Detect which cell encompasses the target text, then output its [X, Y] center coordinate. 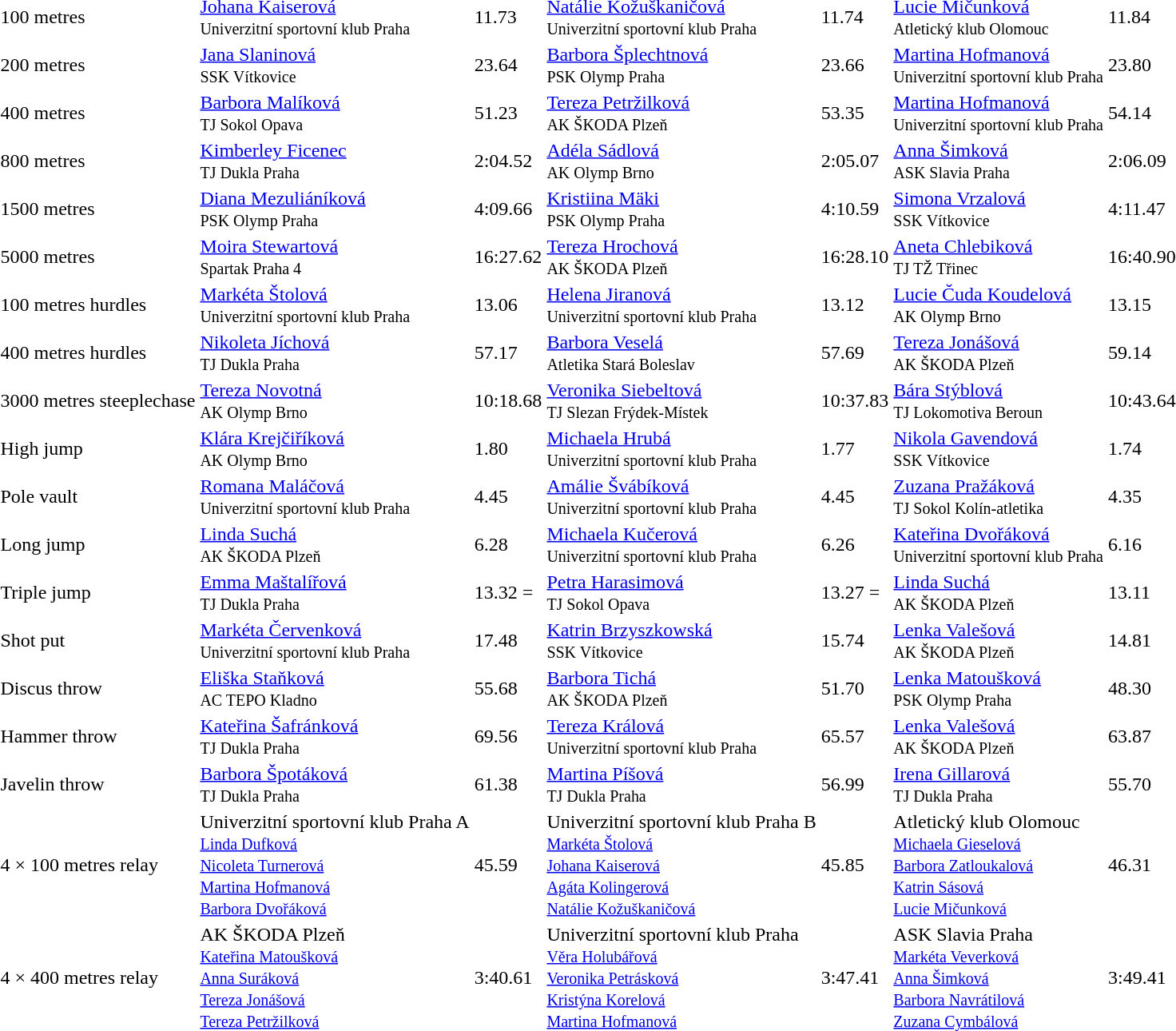
13.12 [855, 305]
Univerzitní sportovní klub Praha BMarkéta ŠtolováJohana KaiserováAgáta KolingerováNatálie Kožuškaničová [681, 865]
Moira Stewartová Spartak Praha 4 [335, 257]
Tereza PetržilkováAK ŠKODA Plzeň [681, 113]
51.70 [855, 689]
45.85 [855, 865]
Anna ŠimkováASK Slavia Praha [999, 161]
51.23 [508, 113]
13.32 = [508, 593]
Michaela HrubáUniverzitní sportovní klub Praha [681, 449]
57.69 [855, 353]
Emma MaštalířováTJ Dukla Praha [335, 593]
17.48 [508, 641]
Barbora ŠpotákováTJ Dukla Praha [335, 785]
13.06 [508, 305]
Martina PíšováTJ Dukla Praha [681, 785]
1.77 [855, 449]
Romana MaláčováUniverzitní sportovní klub Praha [335, 497]
10:18.68 [508, 401]
4:09.66 [508, 209]
Simona VrzalováSSK Vítkovice [999, 209]
1.80 [508, 449]
Kristiina MäkiPSK Olymp Praha [681, 209]
56.99 [855, 785]
6.28 [508, 545]
Markéta ŠtolováUniverzitní sportovní klub Praha [335, 305]
Klára KrejčiříkováAK Olymp Brno [335, 449]
Eliška StaňkováAC TEPO Kladno [335, 689]
Kateřina ŠafránkováTJ Dukla Praha [335, 737]
Diana MezuliáníkováPSK Olymp Praha [335, 209]
Tereza HrochováAK ŠKODA Plzeň [681, 257]
45.59 [508, 865]
Michaela KučerováUniverzitní sportovní klub Praha [681, 545]
23.66 [855, 66]
65.57 [855, 737]
Bára StýblováTJ Lokomotiva Beroun [999, 401]
Zuzana PražákováTJ Sokol Kolín-atletika [999, 497]
13.27 = [855, 593]
16:28.10 [855, 257]
Helena JiranováUniverzitní sportovní klub Praha [681, 305]
6.26 [855, 545]
Kimberley FicenecTJ Dukla Praha [335, 161]
Katrin BrzyszkowskáSSK Vítkovice [681, 641]
4:10.59 [855, 209]
Tereza JonášováAK ŠKODA Plzeň [999, 353]
Barbora TicháAK ŠKODA Plzeň [681, 689]
61.38 [508, 785]
Jana SlaninováSSK Vítkovice [335, 66]
Lenka MatouškováPSK Olymp Praha [999, 689]
55.68 [508, 689]
16:27.62 [508, 257]
Tereza NovotnáAK Olymp Brno [335, 401]
Barbora ŠplechtnováPSK Olymp Praha [681, 66]
53.35 [855, 113]
10:37.83 [855, 401]
Atletický klub OlomoucMichaela GieselováBarbora ZatloukalováKatrin SásováLucie Mičunková [999, 865]
Kateřina DvořákováUniverzitní sportovní klub Praha [999, 545]
Petra HarasimováTJ Sokol Opava [681, 593]
Amálie ŠvábíkováUniverzitní sportovní klub Praha [681, 497]
Adéla SádlováAK Olymp Brno [681, 161]
Barbora MalíkováTJ Sokol Opava [335, 113]
Nikola GavendováSSK Vítkovice [999, 449]
Tereza KrálováUniverzitní sportovní klub Praha [681, 737]
57.17 [508, 353]
Univerzitní sportovní klub Praha ALinda DufkováNicoleta TurnerováMartina HofmanováBarbora Dvořáková [335, 865]
Lucie Čuda KoudelováAK Olymp Brno [999, 305]
2:04.52 [508, 161]
Nikoleta JíchováTJ Dukla Praha [335, 353]
Veronika SiebeltováTJ Slezan Frýdek-Místek [681, 401]
Markéta ČervenkováUniverzitní sportovní klub Praha [335, 641]
15.74 [855, 641]
23.64 [508, 66]
Barbora VeseláAtletika Stará Boleslav [681, 353]
69.56 [508, 737]
Irena GillarováTJ Dukla Praha [999, 785]
2:05.07 [855, 161]
Aneta Chlebiková TJ TŽ Třinec [999, 257]
